Identify which cell holds the provided text, then report its (x, y) central coordinate. 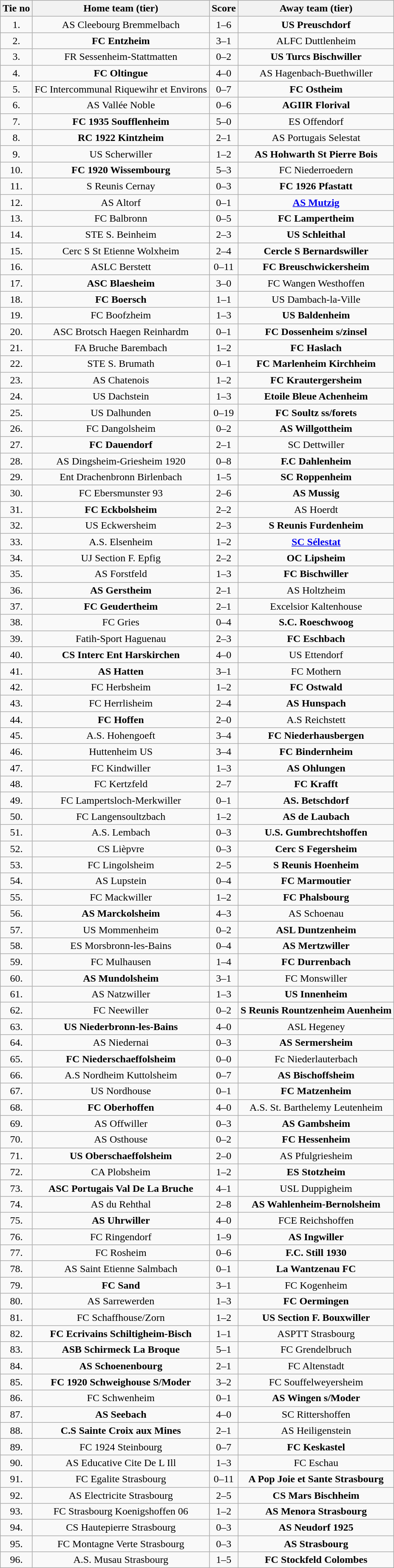
A.S. Musau Strasbourg (121, 1560)
ES Stotzheim (316, 1172)
48. (16, 784)
FC Kogenheim (316, 1285)
AS Mundolsheim (121, 978)
8. (16, 138)
1–4 (224, 962)
FC Intercommunal Riquewihr et Environs (121, 89)
USL Duppigheim (316, 1188)
US Scherwiller (121, 154)
ES Morsbronn-les-Bains (121, 946)
Fatih-Sport Haguenau (121, 639)
A.S. Hohengoeft (121, 736)
87. (16, 1414)
44. (16, 720)
2–7 (224, 784)
FC Oberhoffen (121, 1107)
US Turcs Bischwiller (316, 57)
CA Plobsheim (121, 1172)
AS Strasbourg (316, 1544)
FC Hoffen (121, 720)
FC Stockfeld Colombes (316, 1560)
S Reunis Cernay (121, 186)
77. (16, 1253)
AS Gambsheim (316, 1123)
65. (16, 1059)
FC Niederschaeffolsheim (121, 1059)
C.S Sainte Croix aux Mines (121, 1430)
18. (16, 299)
2–8 (224, 1204)
AS Seebach (121, 1414)
FC Egalite Strasbourg (121, 1479)
US Nordhouse (121, 1091)
64. (16, 1043)
94. (16, 1528)
CS Interc Ent Harskirchen (121, 655)
US Oberschaeffolsheim (121, 1156)
F.C. Still 1930 (316, 1253)
FC Eckbolsheim (121, 510)
52. (16, 849)
Excelsior Kaltenhouse (316, 606)
78. (16, 1269)
43. (16, 703)
FC Mothern (316, 671)
FC Langensoultzbach (121, 816)
26. (16, 428)
60. (16, 978)
0–0 (224, 1059)
AS de Laubach (316, 816)
FC Herbsheim (121, 687)
3–0 (224, 283)
Home team (tier) (121, 8)
FC Durrenbach (316, 962)
FC 1935 Soufflenheim (121, 121)
FC Breuschwickersheim (316, 267)
45. (16, 736)
FC Mackwiller (121, 897)
72. (16, 1172)
38. (16, 622)
ASC Brotsch Haegen Reinhardm (121, 332)
AS Sarrewerden (121, 1301)
FC Rosheim (121, 1253)
AS Lupstein (121, 881)
FC 1926 Pfastatt (316, 186)
Ent Drachenbronn Birlenbach (121, 477)
FC Strasbourg Koenigshoffen 06 (121, 1512)
57. (16, 929)
79. (16, 1285)
CS Lièpvre (121, 849)
F.C Dahlenheim (316, 461)
FC Herrlisheim (121, 703)
A Pop Joie et Sante Strasbourg (316, 1479)
FC Phalsbourg (316, 897)
FC Souffelweyersheim (316, 1382)
FC Sand (121, 1285)
ASB Schirmeck La Broque (121, 1350)
2. (16, 41)
FC Montagne Verte Strasbourg (121, 1544)
AS Osthouse (121, 1140)
FC Boofzheim (121, 315)
5–0 (224, 121)
85. (16, 1382)
35. (16, 574)
25. (16, 412)
14. (16, 235)
2–6 (224, 493)
59. (16, 962)
86. (16, 1398)
AS Mussig (316, 493)
50. (16, 816)
32. (16, 526)
FC Kertzfeld (121, 784)
19. (16, 315)
U.S. Gumbrechtshoffen (316, 833)
A.S. Elsenheim (121, 542)
AS Holtzheim (316, 590)
AS Ingwiller (316, 1237)
24. (16, 396)
5–1 (224, 1350)
FC Niederhausbergen (316, 736)
3–2 (224, 1382)
0–8 (224, 461)
UJ Section F. Epfig (121, 558)
SC Roppenheim (316, 477)
FC Ecrivains Schiltigheim-Bisch (121, 1334)
55. (16, 897)
15. (16, 251)
63. (16, 1027)
FC Krafft (316, 784)
73. (16, 1188)
US Innenheim (316, 994)
FC Eschau (316, 1463)
70. (16, 1140)
AS du Rehthal (121, 1204)
AS Wingen s/Moder (316, 1398)
75. (16, 1220)
67. (16, 1091)
31. (16, 510)
34. (16, 558)
91. (16, 1479)
US Preuschdorf (316, 25)
FC Lampertheim (316, 219)
81. (16, 1317)
ASL Duntzenheim (316, 929)
CS Hautepierre Strasbourg (121, 1528)
US Mommenheim (121, 929)
92. (16, 1495)
FA Bruche Barembach (121, 348)
FC Mulhausen (121, 962)
90. (16, 1463)
A.S. St. Barthelemy Leutenheim (316, 1107)
56. (16, 913)
FC Dauendorf (121, 445)
FC Bindernheim (316, 752)
Score (224, 8)
Etoile Bleue Achenheim (316, 396)
US Dalhunden (121, 412)
FC 1920 Schweighouse S/Moder (121, 1382)
AS Hagenbach-Buethwiller (316, 73)
Cercle S Bernardswiller (316, 251)
FC Krautergersheim (316, 380)
58. (16, 946)
6. (16, 105)
ASLC Berstett (121, 267)
AS Uhrwiller (121, 1220)
CS Mars Bischheim (316, 1495)
S Reunis Rountzenheim Auenheim (316, 1011)
US Baldenheim (316, 315)
22. (16, 364)
1–6 (224, 25)
FC Neewiller (121, 1011)
AS Schoenau (316, 913)
AS Sermersheim (316, 1043)
FC Marmoutier (316, 881)
51. (16, 833)
62. (16, 1011)
AS Chatenois (121, 380)
SC Rittershoffen (316, 1414)
FC Lampertsloch-Merkwiller (121, 800)
US Ettendorf (316, 655)
ASL Hegeney (316, 1027)
AS Offwiller (121, 1123)
12. (16, 203)
FC Marlenheim Kirchheim (316, 364)
82. (16, 1334)
88. (16, 1430)
OC Lipsheim (316, 558)
FC Dossenheim s/zinsel (316, 332)
FC Ringendorf (121, 1237)
33. (16, 542)
AS Hohwarth St Pierre Bois (316, 154)
ASPTT Strasbourg (316, 1334)
68. (16, 1107)
29. (16, 477)
5. (16, 89)
80. (16, 1301)
AS Niedernai (121, 1043)
Fc Niederlauterbach (316, 1059)
AS Schoenenbourg (121, 1366)
FCE Reichshoffen (316, 1220)
5–3 (224, 170)
FC Dangolsheim (121, 428)
11. (16, 186)
FC Bischwiller (316, 574)
83. (16, 1350)
39. (16, 639)
AS Saint Etienne Salmbach (121, 1269)
US Dambach-la-Ville (316, 299)
49. (16, 800)
AS Hunspach (316, 703)
FC 1924 Steinbourg (121, 1447)
47. (16, 768)
FC Ostheim (316, 89)
61. (16, 994)
A.S Reichstett (316, 720)
AGIIR Florival (316, 105)
Huttenheim US (121, 752)
Tie no (16, 8)
US Eckwersheim (121, 526)
37. (16, 606)
RC 1922 Kintzheim (121, 138)
71. (16, 1156)
AS Wahlenheim-Bernolsheim (316, 1204)
FC Keskastel (316, 1447)
US Section F. Bouxwiller (316, 1317)
AS Menora Strasbourg (316, 1512)
FC Balbronn (121, 219)
76. (16, 1237)
20. (16, 332)
4. (16, 73)
40. (16, 655)
7. (16, 121)
AS Altorf (121, 203)
AS Electricite Strasbourg (121, 1495)
FC Matzenheim (316, 1091)
69. (16, 1123)
42. (16, 687)
FC Haslach (316, 348)
ASC Blaesheim (121, 283)
FC Ostwald (316, 687)
AS Marckolsheim (121, 913)
ES Offendorf (316, 121)
4–1 (224, 1188)
STE S. Beinheim (121, 235)
AS. Betschdorf (316, 800)
FC Eschbach (316, 639)
84. (16, 1366)
41. (16, 671)
S Reunis Furdenheim (316, 526)
AS Ohlungen (316, 768)
AS Pfulgriesheim (316, 1156)
Away team (tier) (316, 8)
SC Sélestat (316, 542)
23. (16, 380)
74. (16, 1204)
FC Altenstadt (316, 1366)
30. (16, 493)
Cerc S St Etienne Wolxheim (121, 251)
FC Wangen Westhoffen (316, 283)
FR Sessenheim-Stattmatten (121, 57)
16. (16, 267)
46. (16, 752)
95. (16, 1544)
17. (16, 283)
US Schleithal (316, 235)
3. (16, 57)
10. (16, 170)
FC Grendelbruch (316, 1350)
FC Hessenheim (316, 1140)
FC Ebersmunster 93 (121, 493)
AS Dingsheim-Griesheim 1920 (121, 461)
AS Natzwiller (121, 994)
54. (16, 881)
AS Willgottheim (316, 428)
A.S Nordheim Kuttolsheim (121, 1075)
FC Geudertheim (121, 606)
AS Bischoffsheim (316, 1075)
FC Monswiller (316, 978)
La Wantzenau FC (316, 1269)
SC Dettwiller (316, 445)
27. (16, 445)
FC Gries (121, 622)
STE S. Brumath (121, 364)
21. (16, 348)
36. (16, 590)
Cerc S Fegersheim (316, 849)
89. (16, 1447)
66. (16, 1075)
13. (16, 219)
FC Kindwiller (121, 768)
AS Portugais Selestat (316, 138)
FC Niederroedern (316, 170)
AS Educative Cite De L Ill (121, 1463)
FC Boersch (121, 299)
AS Mertzwiller (316, 946)
0–5 (224, 219)
FC Oermingen (316, 1301)
AS Neudorf 1925 (316, 1528)
FC Lingolsheim (121, 865)
AS Cleebourg Bremmelbach (121, 25)
4–3 (224, 913)
ASC Portugais Val De La Bruche (121, 1188)
ALFC Duttlenheim (316, 41)
FC Entzheim (121, 41)
AS Hatten (121, 671)
96. (16, 1560)
1–9 (224, 1237)
9. (16, 154)
S.C. Roeschwoog (316, 622)
A.S. Lembach (121, 833)
US Niederbronn-les-Bains (121, 1027)
AS Gerstheim (121, 590)
93. (16, 1512)
53. (16, 865)
US Dachstein (121, 396)
AS Heiligenstein (316, 1430)
AS Vallée Noble (121, 105)
FC Schwenheim (121, 1398)
0–19 (224, 412)
FC 1920 Wissembourg (121, 170)
AS Forstfeld (121, 574)
FC Soultz ss/forets (316, 412)
1. (16, 25)
S Reunis Hoenheim (316, 865)
FC Oltingue (121, 73)
28. (16, 461)
AS Mutzig (316, 203)
FC Schaffhouse/Zorn (121, 1317)
AS Hoerdt (316, 510)
